Scan for the cell matching the given text and deliver its (X, Y) coordinate at center. 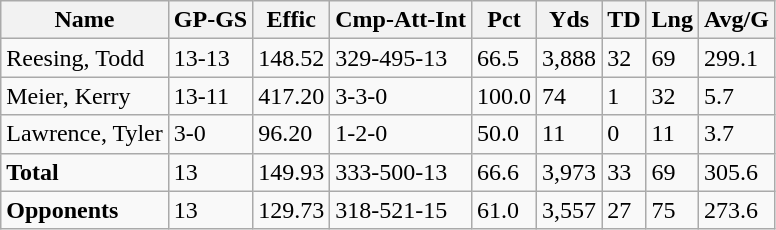
1-2-0 (401, 134)
TD (624, 20)
33 (624, 172)
96.20 (292, 134)
61.0 (504, 210)
74 (570, 96)
Avg/G (736, 20)
50.0 (504, 134)
3.7 (736, 134)
273.6 (736, 210)
Lng (672, 20)
149.93 (292, 172)
13-11 (210, 96)
3-0 (210, 134)
129.73 (292, 210)
66.6 (504, 172)
305.6 (736, 172)
75 (672, 210)
329-495-13 (401, 58)
5.7 (736, 96)
27 (624, 210)
13-13 (210, 58)
Effic (292, 20)
299.1 (736, 58)
Cmp-Att-Int (401, 20)
66.5 (504, 58)
318-521-15 (401, 210)
3,888 (570, 58)
417.20 (292, 96)
3-3-0 (401, 96)
Lawrence, Tyler (85, 134)
Meier, Kerry (85, 96)
1 (624, 96)
Pct (504, 20)
3,973 (570, 172)
Opponents (85, 210)
148.52 (292, 58)
3,557 (570, 210)
333-500-13 (401, 172)
Name (85, 20)
Reesing, Todd (85, 58)
Total (85, 172)
GP-GS (210, 20)
Yds (570, 20)
100.0 (504, 96)
0 (624, 134)
